Pinpoint the cell where the given text exists, returning its [X, Y] midpoint coordinate. 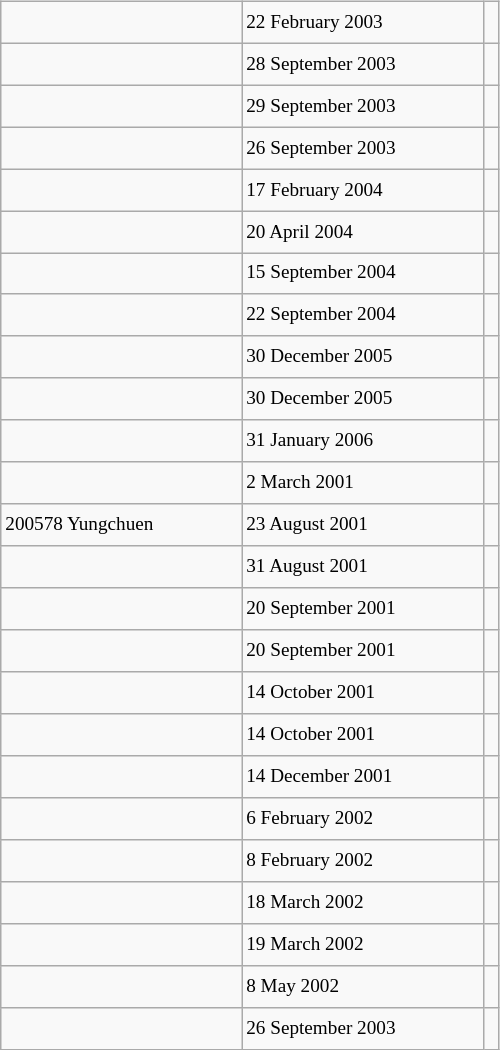
18 March 2002 [364, 902]
23 August 2001 [364, 525]
6 February 2002 [364, 819]
22 September 2004 [364, 315]
14 December 2001 [364, 777]
19 March 2002 [364, 944]
200578 Yungchuen [122, 525]
17 February 2004 [364, 190]
31 January 2006 [364, 441]
20 April 2004 [364, 232]
28 September 2003 [364, 64]
2 March 2001 [364, 483]
22 February 2003 [364, 22]
8 February 2002 [364, 861]
29 September 2003 [364, 106]
15 September 2004 [364, 274]
8 May 2002 [364, 986]
31 August 2001 [364, 567]
